Provide the [X, Y] coordinate of the cell's center where the given text is located.  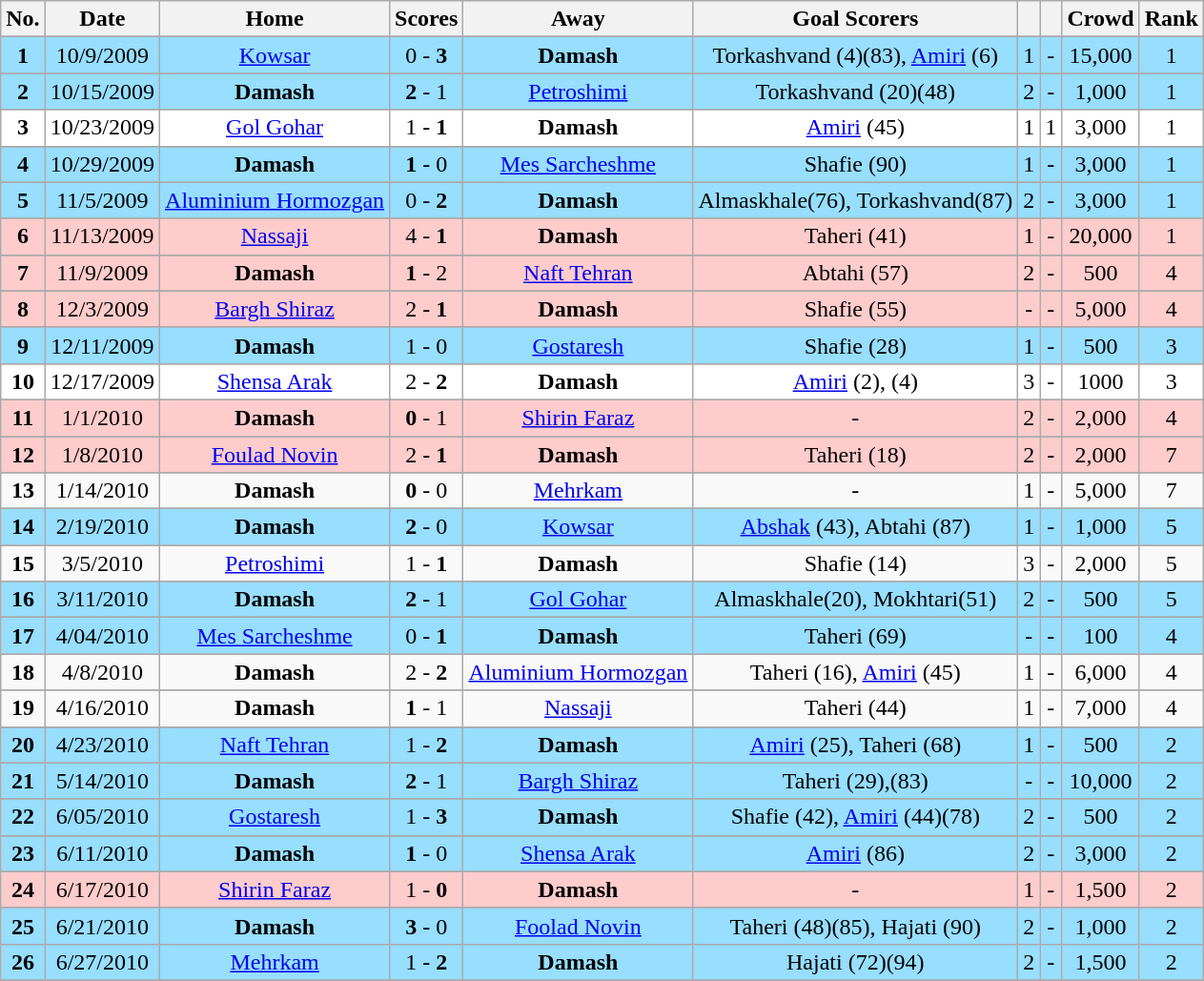
Taheri (48)(85), Hajati (90) [856, 926]
20 [23, 745]
6/27/2010 [102, 962]
9 [23, 345]
Shafie (14) [856, 563]
1/1/2010 [102, 418]
1000 [1100, 381]
Amiri (2), (4) [856, 381]
26 [23, 962]
4/23/2010 [102, 745]
23 [23, 853]
Amiri (25), Taheri (68) [856, 745]
Amiri (45) [856, 128]
6/11/2010 [102, 853]
10/29/2009 [102, 164]
Crowd [1100, 19]
8 [23, 309]
20,000 [1100, 236]
14 [23, 527]
10/15/2009 [102, 92]
3/5/2010 [102, 563]
0 - 2 [427, 200]
11 [23, 418]
Rank [1171, 19]
Taheri (44) [856, 708]
Abshak (43), Abtahi (87) [856, 527]
Almaskhale(20), Mokhtari(51) [856, 600]
4/16/2010 [102, 708]
No. [23, 19]
6/21/2010 [102, 926]
1/8/2010 [102, 455]
Taheri (18) [856, 455]
Almaskhale(76), Torkashvand(87) [856, 200]
16 [23, 600]
18 [23, 672]
4/04/2010 [102, 636]
21 [23, 781]
4/8/2010 [102, 672]
22 [23, 817]
10,000 [1100, 781]
6,000 [1100, 672]
6/17/2010 [102, 889]
17 [23, 636]
Foolad Novin [578, 926]
Torkashvand (4)(83), Amiri (6) [856, 55]
Away [578, 19]
Shafie (90) [856, 164]
Torkashvand (20)(48) [856, 92]
Taheri (41) [856, 236]
13 [23, 491]
6 [23, 236]
Taheri (29),(83) [856, 781]
10/23/2009 [102, 128]
11/5/2009 [102, 200]
12 [23, 455]
24 [23, 889]
Goal Scorers [856, 19]
Hajati (72)(94) [856, 962]
0 - 3 [427, 55]
4 - 1 [427, 236]
1 - 3 [427, 817]
100 [1100, 636]
Shafie (28) [856, 345]
Date [102, 19]
1/14/2010 [102, 491]
2 - 0 [427, 527]
Taheri (16), Amiri (45) [856, 672]
0 - 0 [427, 491]
15,000 [1100, 55]
Shafie (55) [856, 309]
11/9/2009 [102, 273]
2/19/2010 [102, 527]
10 [23, 381]
11/13/2009 [102, 236]
12/3/2009 [102, 309]
Shafie (42), Amiri (44)(78) [856, 817]
7,000 [1100, 708]
12/11/2009 [102, 345]
Foulad Novin [275, 455]
15 [23, 563]
Taheri (69) [856, 636]
10/9/2009 [102, 55]
12/17/2009 [102, 381]
Abtahi (57) [856, 273]
3/11/2010 [102, 600]
3 - 0 [427, 926]
6/05/2010 [102, 817]
19 [23, 708]
Scores [427, 19]
5/14/2010 [102, 781]
Home [275, 19]
Amiri (86) [856, 853]
25 [23, 926]
